Detect which cell encompasses the target text, then output its [X, Y] center coordinate. 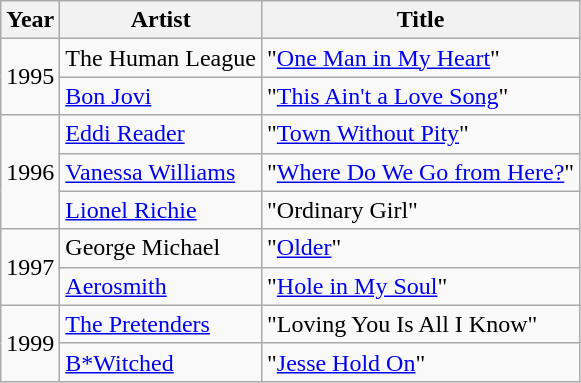
1996 [30, 172]
The Pretenders [161, 324]
Year [30, 20]
Lionel Richie [161, 210]
"Jesse Hold On" [420, 362]
"One Man in My Heart" [420, 58]
"Town Without Pity" [420, 134]
"Loving You Is All I Know" [420, 324]
Vanessa Williams [161, 172]
"Ordinary Girl" [420, 210]
"Where Do We Go from Here?" [420, 172]
"Older" [420, 248]
George Michael [161, 248]
Title [420, 20]
Bon Jovi [161, 96]
Aerosmith [161, 286]
1995 [30, 77]
The Human League [161, 58]
"This Ain't a Love Song" [420, 96]
B*Witched [161, 362]
1997 [30, 267]
1999 [30, 343]
Artist [161, 20]
Eddi Reader [161, 134]
"Hole in My Soul" [420, 286]
